Return the (X, Y) coordinate for the center point of the cell that contains the specified text.  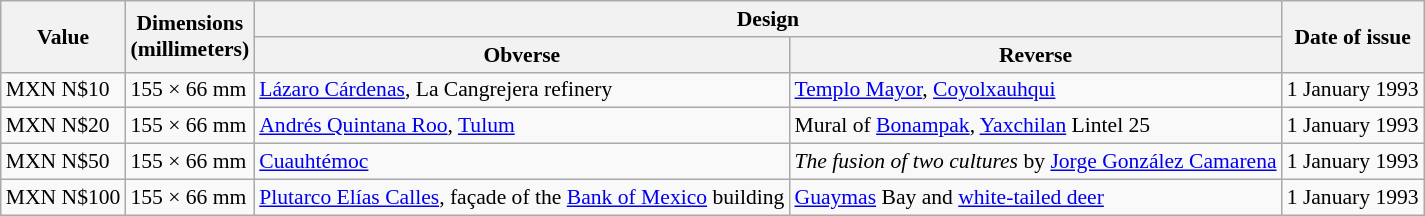
Plutarco Elías Calles, façade of the Bank of Mexico building (522, 197)
Lázaro Cárdenas, La Cangrejera refinery (522, 90)
Dimensions(millimeters) (190, 36)
Design (768, 19)
MXN N$10 (64, 90)
Value (64, 36)
MXN N$20 (64, 126)
Templo Mayor, Coyolxauhqui (1035, 90)
Guaymas Bay and white-tailed deer (1035, 197)
Cuauhtémoc (522, 162)
Andrés Quintana Roo, Tulum (522, 126)
Obverse (522, 55)
Reverse (1035, 55)
MXN N$50 (64, 162)
Date of issue (1353, 36)
Mural of Bonampak, Yaxchilan Lintel 25 (1035, 126)
The fusion of two cultures by Jorge González Camarena (1035, 162)
MXN N$100 (64, 197)
